Locate the cell with the specified text and output its (X, Y) center coordinate. 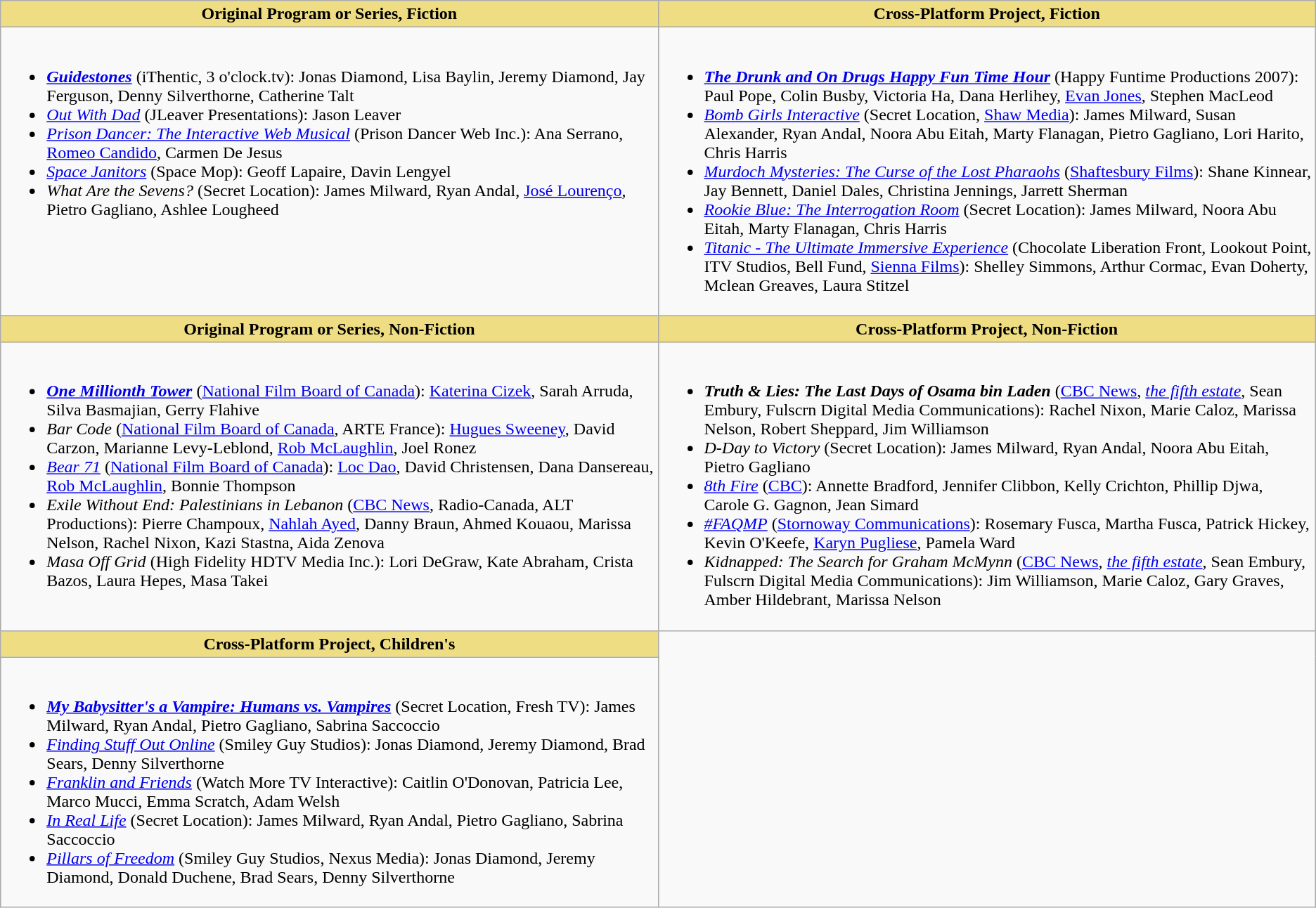
Cross-Platform Project, Fiction (987, 14)
Cross-Platform Project, Children's (329, 644)
Original Program or Series, Fiction (329, 14)
Cross-Platform Project, Non-Fiction (987, 329)
Original Program or Series, Non-Fiction (329, 329)
